Determine the (x, y) coordinate at the center of the cell enclosing the given text.  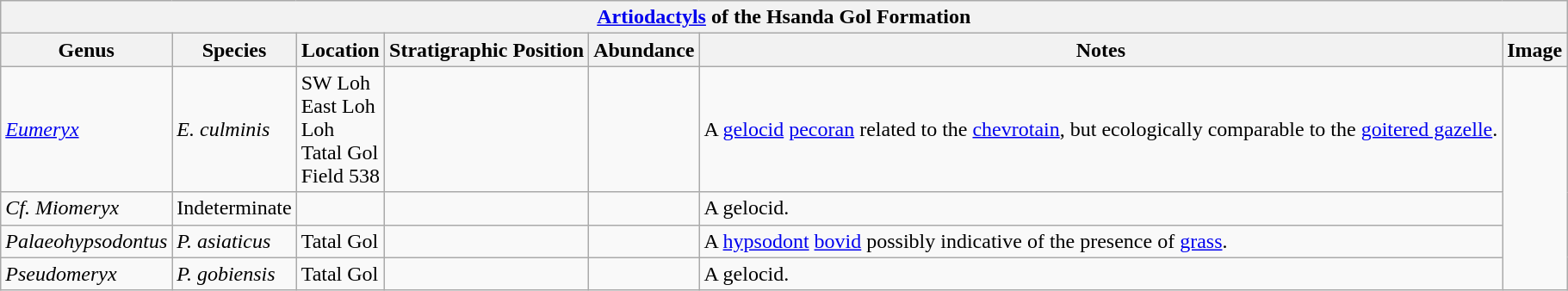
Species (234, 50)
Notes (1100, 50)
P. asiaticus (234, 241)
E. culminis (234, 129)
Image (1534, 50)
Palaeohypsodontus (86, 241)
Indeterminate (234, 208)
SW LohEast LohLohTatal GolField 538 (340, 129)
Abundance (644, 50)
Stratigraphic Position (487, 50)
Cf. Miomeryx (86, 208)
P. gobiensis (234, 274)
Artiodactyls of the Hsanda Gol Formation (784, 17)
A gelocid pecoran related to the chevrotain, but ecologically comparable to the goitered gazelle. (1100, 129)
Eumeryx (86, 129)
A hypsodont bovid possibly indicative of the presence of grass. (1100, 241)
Pseudomeryx (86, 274)
Genus (86, 50)
Location (340, 50)
